Pinpoint the cell where the given text exists, returning its [x, y] midpoint coordinate. 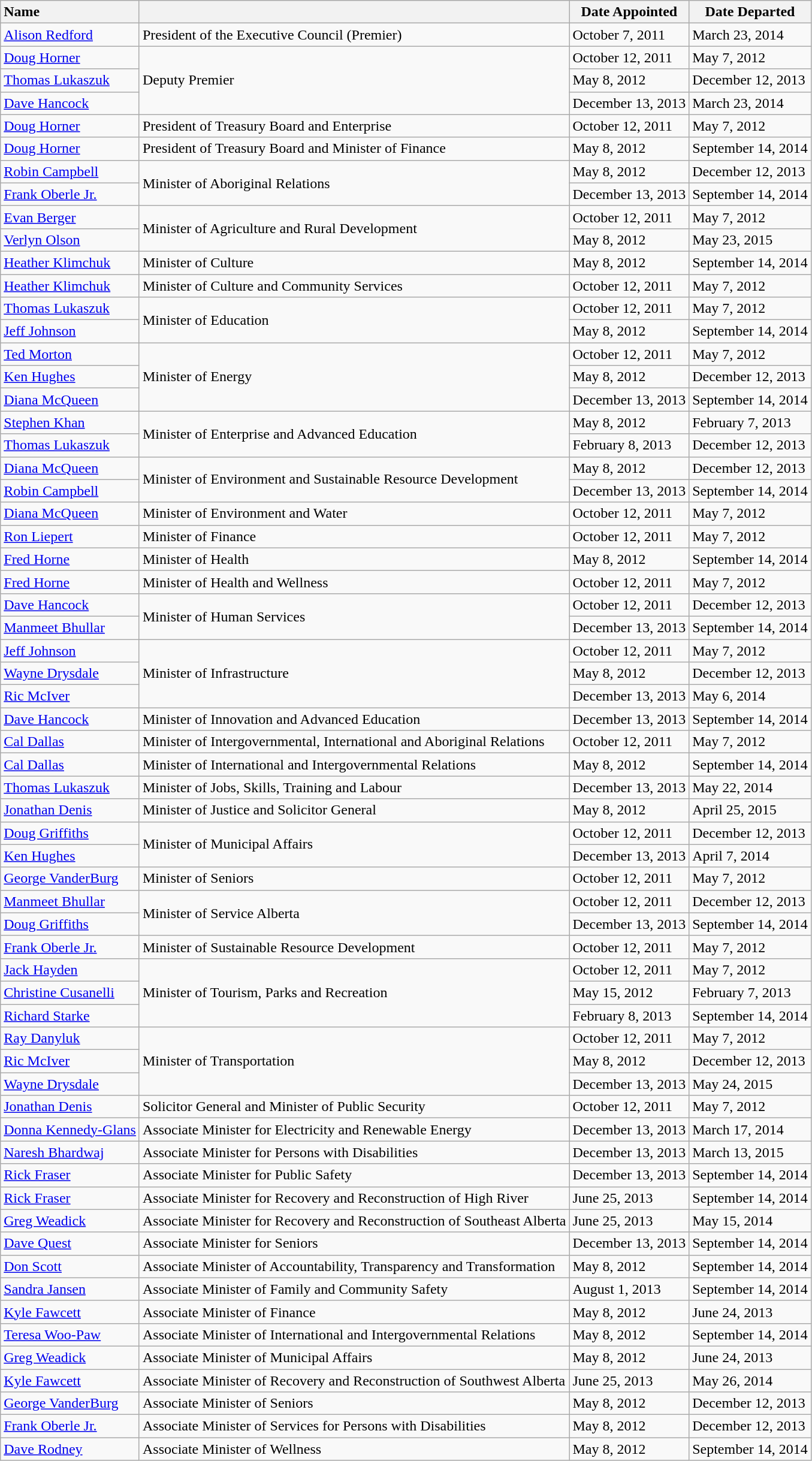
Naresh Bhardwaj [70, 1152]
Minister of Transportation [354, 1061]
Associate Minister of Services for Persons with Disabilities [354, 1426]
Minister of Agriculture and Rural Development [354, 228]
Minister of Sustainable Resource Development [354, 947]
Associate Minister of Finance [354, 1312]
Associate Minister for Electricity and Renewable Energy [354, 1130]
Minister of Tourism, Parks and Recreation [354, 992]
May 6, 2014 [750, 696]
March 13, 2015 [750, 1152]
Minister of Culture [354, 262]
Deputy Premier [354, 80]
Christine Cusanelli [70, 992]
Minister of Seniors [354, 879]
Ray Danyluk [70, 1039]
Minister of Health [354, 559]
President of the Executive Council (Premier) [354, 35]
Associate Minister of Family and Community Safety [354, 1289]
May 15, 2012 [629, 992]
Minister of Aboriginal Relations [354, 183]
Donna Kennedy-Glans [70, 1130]
Minister of Service Alberta [354, 913]
Associate Minister of Municipal Affairs [354, 1357]
Minister of Human Services [354, 616]
Minister of Intergovernmental, International and Aboriginal Relations [354, 742]
Ted Morton [70, 354]
Dave Quest [70, 1243]
Associate Minister for Recovery and Reconstruction of Southeast Alberta [354, 1221]
Don Scott [70, 1266]
Richard Starke [70, 1016]
President of Treasury Board and Minister of Finance [354, 149]
Minister of Environment and Sustainable Resource Development [354, 479]
April 7, 2014 [750, 856]
Verlyn Olson [70, 240]
Minister of Enterprise and Advanced Education [354, 434]
Evan Berger [70, 217]
Minister of Municipal Affairs [354, 844]
Associate Minister of Wellness [354, 1449]
Minister of Health and Wellness [354, 582]
May 15, 2014 [750, 1221]
Dave Rodney [70, 1449]
Minister of Energy [354, 377]
Minister of Education [354, 320]
Sandra Jansen [70, 1289]
Associate Minister for Public Safety [354, 1175]
Stephen Khan [70, 422]
May 22, 2014 [750, 787]
Associate Minister of Recovery and Reconstruction of Southwest Alberta [354, 1380]
Solicitor General and Minister of Public Security [354, 1107]
Associate Minister of Seniors [354, 1403]
April 25, 2015 [750, 810]
Minister of Environment and Water [354, 514]
Associate Minister for Recovery and Reconstruction of High River [354, 1198]
Minister of Jobs, Skills, Training and Labour [354, 787]
May 23, 2015 [750, 240]
October 7, 2011 [629, 35]
Minister of Innovation and Advanced Education [354, 719]
Teresa Woo-Paw [70, 1335]
May 24, 2015 [750, 1084]
President of Treasury Board and Enterprise [354, 126]
Associate Minister for Seniors [354, 1243]
Associate Minister for Persons with Disabilities [354, 1152]
Minister of Culture and Community Services [354, 286]
Ron Liepert [70, 536]
Jack Hayden [70, 970]
Alison Redford [70, 35]
August 1, 2013 [629, 1289]
May 26, 2014 [750, 1380]
March 17, 2014 [750, 1130]
Minister of Infrastructure [354, 673]
Date Departed [750, 12]
Date Appointed [629, 12]
Associate Minister of International and Intergovernmental Relations [354, 1335]
Associate Minister of Accountability, Transparency and Transformation [354, 1266]
Name [70, 12]
Minister of International and Intergovernmental Relations [354, 765]
Minister of Justice and Solicitor General [354, 810]
Minister of Finance [354, 536]
